Identify which cell holds the provided text, then report its [X, Y] central coordinate. 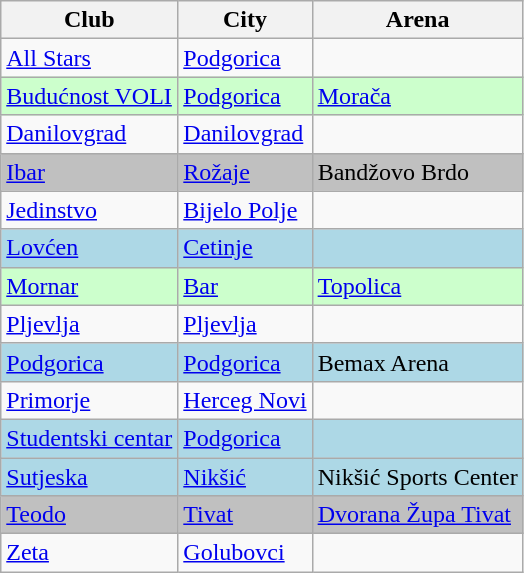
Arena [418, 20]
Bar [245, 286]
Cetinje [245, 248]
Lovćen [90, 248]
All Stars [90, 58]
Jedinstvo [90, 210]
City [245, 20]
Topolica [418, 286]
Ibar [90, 172]
Bemax Arena [418, 362]
Studentski centar [90, 438]
Bijelo Polje [245, 210]
Mornar [90, 286]
Nikšić Sports Center [418, 477]
Dvorana Župa Tivat [418, 515]
Teodo [90, 515]
Zeta [90, 553]
Golubovci [245, 553]
Morača [418, 96]
Bandžovo Brdo [418, 172]
Club [90, 20]
Primorje [90, 400]
Sutjeska [90, 477]
Rožaje [245, 172]
Nikšić [245, 477]
Tivat [245, 515]
Herceg Novi [245, 400]
Budućnost VOLI [90, 96]
